Locate the cell with the specified text and output its [x, y] center coordinate. 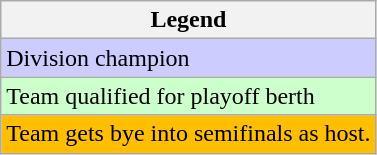
Team gets bye into semifinals as host. [188, 134]
Legend [188, 20]
Division champion [188, 58]
Team qualified for playoff berth [188, 96]
